Locate the cell with the specified text and output its [X, Y] center coordinate. 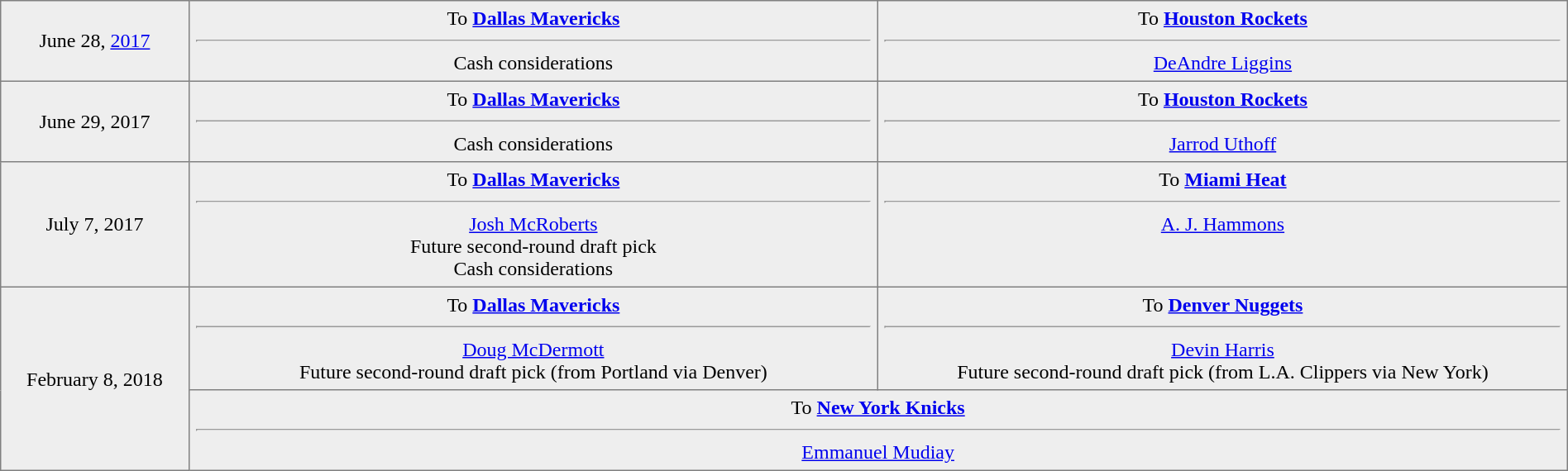
To Denver NuggetsDevin HarrisFuture second-round draft pick (from L.A. Clippers via New York) [1223, 338]
June 29, 2017 [94, 121]
February 8, 2018 [94, 378]
To Houston RocketsDeAndre Liggins [1223, 41]
To Houston RocketsJarrod Uthoff [1223, 121]
July 7, 2017 [94, 225]
To New York KnicksEmmanuel Mudiay [878, 431]
June 28, 2017 [94, 41]
To Dallas MavericksDoug McDermottFuture second-round draft pick (from Portland via Denver) [533, 338]
To Miami HeatA. J. Hammons [1223, 225]
To Dallas MavericksJosh McRobertsFuture second-round draft pickCash considerations [533, 225]
